Return [X, Y] of the center of cell containing provided text 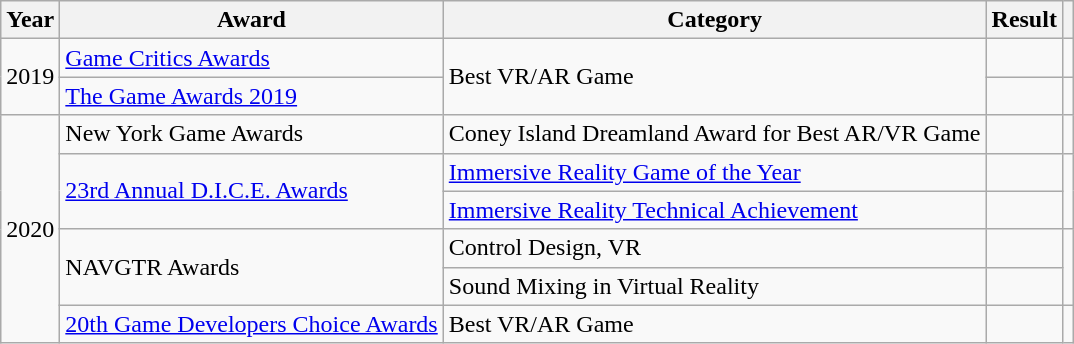
2020 [30, 229]
New York Game Awards [252, 134]
The Game Awards 2019 [252, 96]
Immersive Reality Technical Achievement [714, 210]
Result [1024, 20]
Sound Mixing in Virtual Reality [714, 286]
Year [30, 20]
20th Game Developers Choice Awards [252, 324]
Coney Island Dreamland Award for Best AR/VR Game [714, 134]
Award [252, 20]
2019 [30, 77]
Immersive Reality Game of the Year [714, 172]
Control Design, VR [714, 248]
23rd Annual D.I.C.E. Awards [252, 191]
Game Critics Awards [252, 58]
NAVGTR Awards [252, 267]
Category [714, 20]
